For the text-containing cell, return its midpoint in (X, Y) coordinate format. 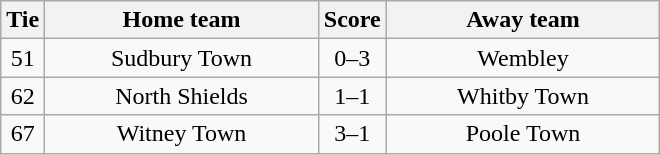
0–3 (352, 58)
67 (23, 134)
North Shields (182, 96)
1–1 (352, 96)
Away team (523, 20)
Score (352, 20)
Wembley (523, 58)
51 (23, 58)
Witney Town (182, 134)
Home team (182, 20)
Whitby Town (523, 96)
Sudbury Town (182, 58)
Poole Town (523, 134)
Tie (23, 20)
3–1 (352, 134)
62 (23, 96)
